Return [X, Y] of the center of cell containing provided text 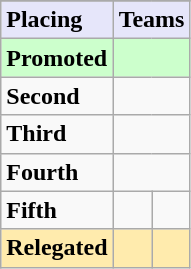
Third [57, 134]
Second [57, 96]
Placing [57, 20]
Relegated [57, 248]
Teams [152, 20]
Promoted [57, 58]
Fifth [57, 210]
Fourth [57, 172]
